Output the [X, Y] coordinate of the center of the cell containing the given text.  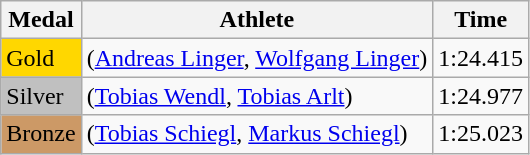
(Andreas Linger, Wolfgang Linger) [257, 58]
Medal [41, 20]
1:24.977 [481, 96]
Silver [41, 96]
(Tobias Schiegl, Markus Schiegl) [257, 134]
Athlete [257, 20]
1:25.023 [481, 134]
1:24.415 [481, 58]
Bronze [41, 134]
Gold [41, 58]
(Tobias Wendl, Tobias Arlt) [257, 96]
Time [481, 20]
